Return (x, y) of the center of cell containing provided text 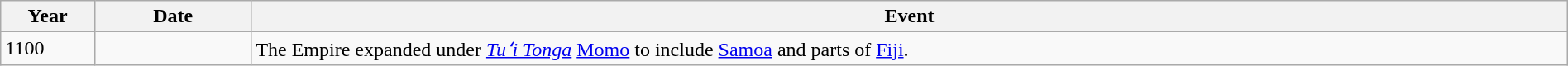
Year (48, 16)
The Empire expanded under Tuʻi Tonga Momo to include Samoa and parts of Fiji. (910, 49)
Date (172, 16)
1100 (48, 49)
Event (910, 16)
